Identify which cell holds the provided text, then report its [X, Y] central coordinate. 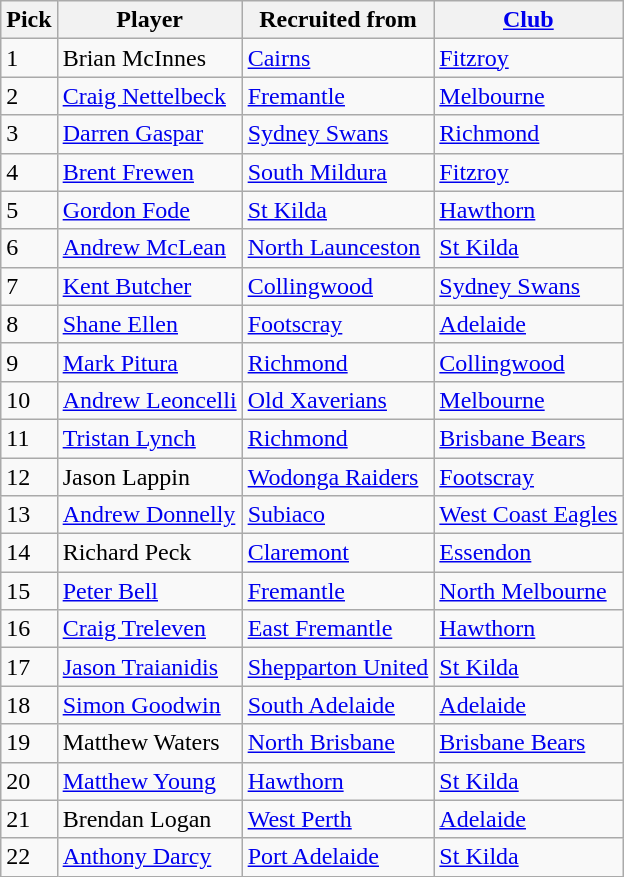
16 [29, 629]
East Fremantle [338, 629]
Darren Gaspar [150, 134]
Kent Butcher [150, 286]
19 [29, 743]
Tristan Lynch [150, 438]
18 [29, 705]
2 [29, 96]
Anthony Darcy [150, 857]
14 [29, 553]
Player [150, 20]
21 [29, 819]
8 [29, 324]
20 [29, 781]
Jason Traianidis [150, 667]
Andrew Donnelly [150, 515]
Richard Peck [150, 553]
Essendon [528, 553]
Craig Treleven [150, 629]
22 [29, 857]
1 [29, 58]
North Melbourne [528, 591]
Mark Pitura [150, 362]
4 [29, 172]
7 [29, 286]
Andrew Leoncelli [150, 400]
11 [29, 438]
Simon Goodwin [150, 705]
Club [528, 20]
9 [29, 362]
6 [29, 248]
Pick [29, 20]
10 [29, 400]
17 [29, 667]
Gordon Fode [150, 210]
Claremont [338, 553]
West Coast Eagles [528, 515]
South Adelaide [338, 705]
Shepparton United [338, 667]
Brent Frewen [150, 172]
Port Adelaide [338, 857]
Brendan Logan [150, 819]
North Brisbane [338, 743]
Cairns [338, 58]
15 [29, 591]
Shane Ellen [150, 324]
South Mildura [338, 172]
Andrew McLean [150, 248]
Wodonga Raiders [338, 477]
North Launceston [338, 248]
Craig Nettelbeck [150, 96]
3 [29, 134]
Brian McInnes [150, 58]
Matthew Young [150, 781]
Recruited from [338, 20]
Old Xaverians [338, 400]
Subiaco [338, 515]
Jason Lappin [150, 477]
5 [29, 210]
West Perth [338, 819]
12 [29, 477]
Matthew Waters [150, 743]
13 [29, 515]
Peter Bell [150, 591]
